Identify which cell holds the provided text, then report its (X, Y) central coordinate. 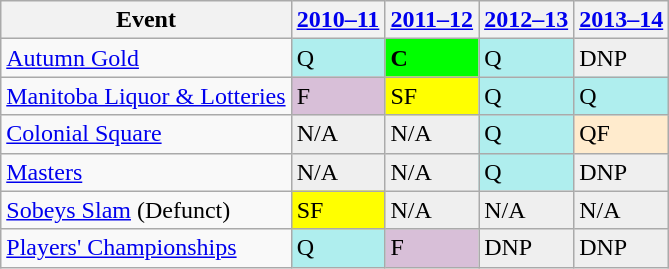
2012–13 (526, 20)
C (432, 58)
Masters (146, 172)
Sobeys Slam (Defunct) (146, 210)
QF (622, 134)
2013–14 (622, 20)
Event (146, 20)
Manitoba Liquor & Lotteries (146, 96)
Players' Championships (146, 248)
Colonial Square (146, 134)
2010–11 (338, 20)
2011–12 (432, 20)
Autumn Gold (146, 58)
